Return the [x, y] coordinate for the center point of the cell that contains the specified text.  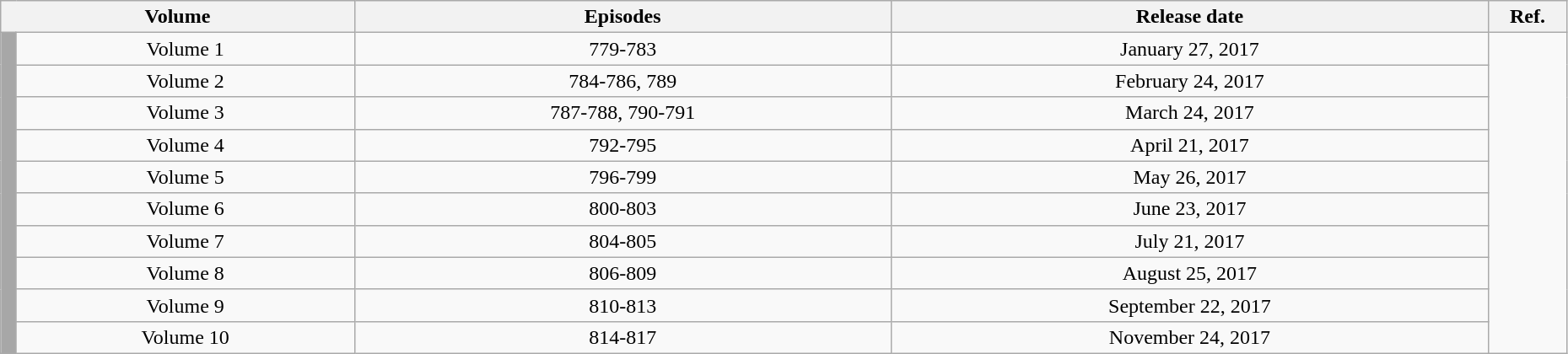
April 21, 2017 [1189, 145]
June 23, 2017 [1189, 209]
Volume [177, 17]
Ref. [1528, 17]
Release date [1189, 17]
806-809 [622, 273]
Episodes [622, 17]
792-795 [622, 145]
March 24, 2017 [1189, 113]
Volume 10 [186, 337]
January 27, 2017 [1189, 49]
810-813 [622, 305]
Volume 4 [186, 145]
Volume 7 [186, 241]
Volume 5 [186, 177]
Volume 3 [186, 113]
784-786, 789 [622, 81]
796-799 [622, 177]
804-805 [622, 241]
July 21, 2017 [1189, 241]
November 24, 2017 [1189, 337]
September 22, 2017 [1189, 305]
Volume 1 [186, 49]
779-783 [622, 49]
787-788, 790-791 [622, 113]
August 25, 2017 [1189, 273]
814-817 [622, 337]
Volume 6 [186, 209]
Volume 2 [186, 81]
800-803 [622, 209]
Volume 8 [186, 273]
May 26, 2017 [1189, 177]
Volume 9 [186, 305]
February 24, 2017 [1189, 81]
